Output the [x, y] coordinate of the center of the cell containing the given text.  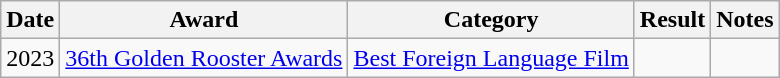
2023 [30, 58]
Category [491, 20]
Result [672, 20]
36th Golden Rooster Awards [204, 58]
Date [30, 20]
Best Foreign Language Film [491, 58]
Award [204, 20]
Notes [745, 20]
